From the cell containing the given text, extract its center point as [x, y] coordinate. 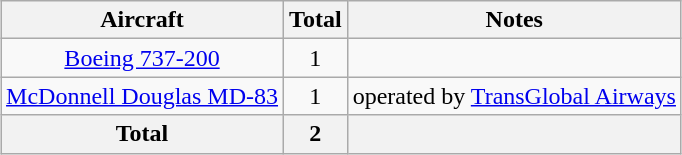
Notes [514, 20]
Boeing 737-200 [142, 58]
Aircraft [142, 20]
operated by TransGlobal Airways [514, 96]
2 [316, 134]
McDonnell Douglas MD-83 [142, 96]
